Identify which cell holds the provided text, then report its (x, y) central coordinate. 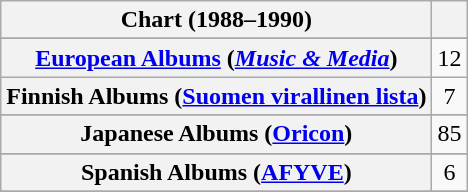
Spanish Albums (AFYVE) (216, 172)
European Albums (Music & Media) (216, 58)
12 (450, 58)
Finnish Albums (Suomen virallinen lista) (216, 96)
6 (450, 172)
Japanese Albums (Oricon) (216, 134)
85 (450, 134)
Chart (1988–1990) (216, 20)
7 (450, 96)
